Detect which cell encompasses the target text, then output its (x, y) center coordinate. 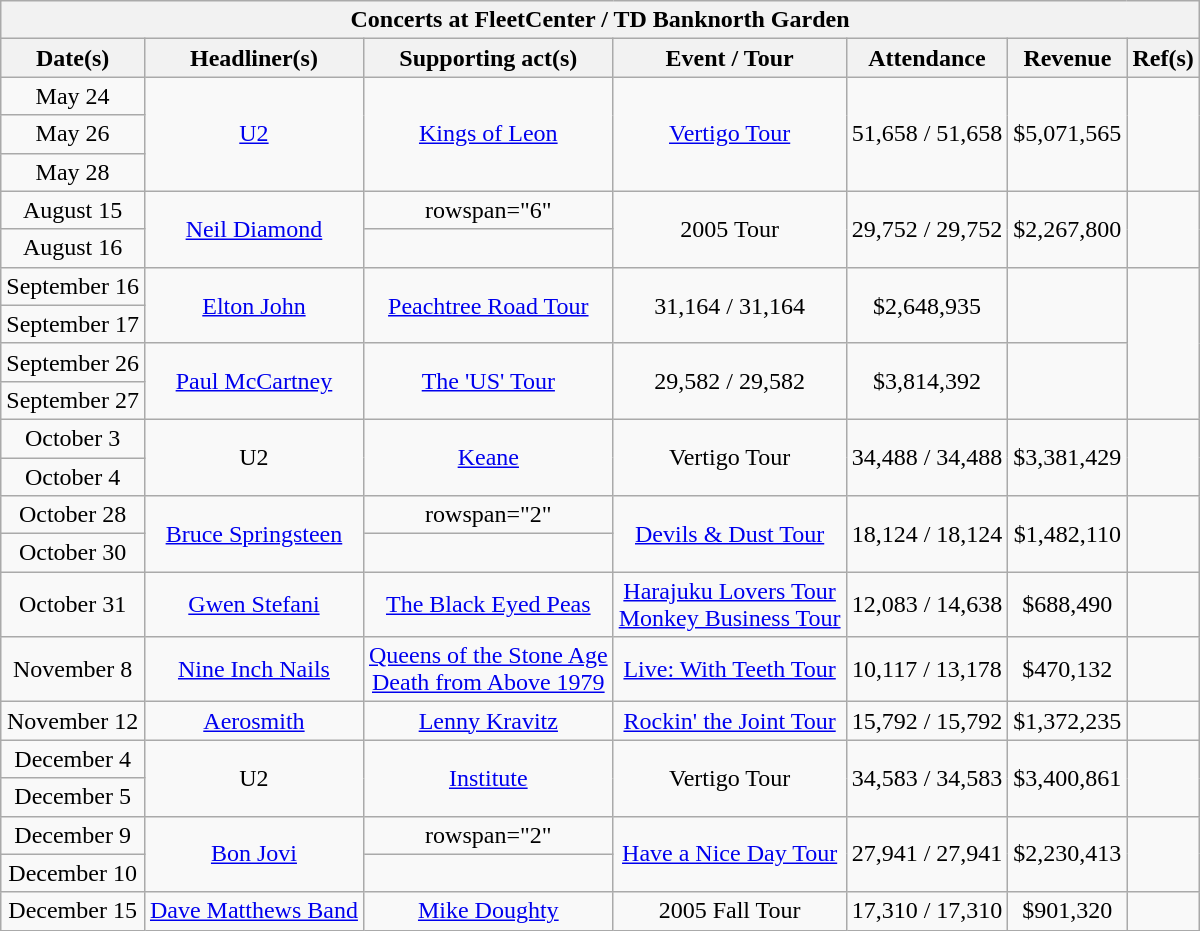
December 15 (73, 911)
31,164 / 31,164 (730, 305)
$2,267,800 (1068, 229)
$688,490 (1068, 604)
$901,320 (1068, 911)
May 24 (73, 96)
Ref(s) (1163, 58)
October 4 (73, 477)
34,488 / 34,488 (927, 457)
May 26 (73, 134)
September 26 (73, 362)
Mike Doughty (488, 911)
$1,482,110 (1068, 534)
Have a Nice Day Tour (730, 854)
Concerts at FleetCenter / TD Banknorth Garden (600, 20)
Gwen Stefani (254, 604)
29,582 / 29,582 (730, 381)
Devils & Dust Tour (730, 534)
rowspan="6" (488, 210)
Bruce Springsteen (254, 534)
The Black Eyed Peas (488, 604)
Neil Diamond (254, 229)
$1,372,235 (1068, 721)
August 16 (73, 248)
Peachtree Road Tour (488, 305)
Keane (488, 457)
October 3 (73, 438)
10,117 / 13,178 (927, 670)
December 4 (73, 759)
34,583 / 34,583 (927, 778)
29,752 / 29,752 (927, 229)
$2,648,935 (927, 305)
Bon Jovi (254, 854)
September 27 (73, 400)
Lenny Kravitz (488, 721)
$3,381,429 (1068, 457)
Queens of the Stone AgeDeath from Above 1979 (488, 670)
$3,814,392 (927, 381)
Aerosmith (254, 721)
December 9 (73, 835)
$5,071,565 (1068, 134)
Date(s) (73, 58)
Institute (488, 778)
Headliner(s) (254, 58)
August 15 (73, 210)
12,083 / 14,638 (927, 604)
18,124 / 18,124 (927, 534)
Live: With Teeth Tour (730, 670)
October 30 (73, 553)
Rockin' the Joint Tour (730, 721)
15,792 / 15,792 (927, 721)
The 'US' Tour (488, 381)
51,658 / 51,658 (927, 134)
December 5 (73, 797)
December 10 (73, 873)
27,941 / 27,941 (927, 854)
Nine Inch Nails (254, 670)
October 28 (73, 515)
November 12 (73, 721)
November 8 (73, 670)
October 31 (73, 604)
2005 Fall Tour (730, 911)
$470,132 (1068, 670)
Kings of Leon (488, 134)
Event / Tour (730, 58)
Harajuku Lovers TourMonkey Business Tour (730, 604)
Attendance (927, 58)
Dave Matthews Band (254, 911)
$2,230,413 (1068, 854)
September 17 (73, 324)
Supporting act(s) (488, 58)
17,310 / 17,310 (927, 911)
Elton John (254, 305)
September 16 (73, 286)
May 28 (73, 172)
$3,400,861 (1068, 778)
2005 Tour (730, 229)
Paul McCartney (254, 381)
Revenue (1068, 58)
